Pinpoint the cell where the given text exists, returning its [X, Y] midpoint coordinate. 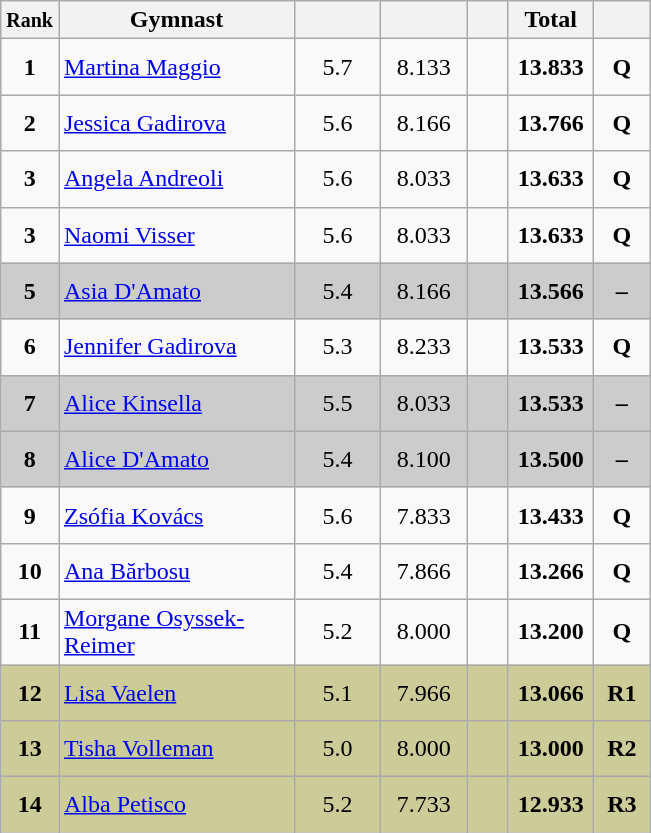
Naomi Visser [176, 235]
12 [30, 692]
Rank [30, 20]
Lisa Vaelen [176, 692]
11 [30, 632]
8.100 [424, 459]
13.000 [551, 749]
R3 [622, 805]
Jennifer Gadirova [176, 347]
7.733 [424, 805]
14 [30, 805]
Asia D'Amato [176, 291]
5.5 [338, 403]
8 [30, 459]
1 [30, 67]
12.933 [551, 805]
Tisha Volleman [176, 749]
Total [551, 20]
R2 [622, 749]
7.866 [424, 571]
8.133 [424, 67]
13.433 [551, 515]
Ana Bărbosu [176, 571]
5 [30, 291]
7.966 [424, 692]
6 [30, 347]
9 [30, 515]
13 [30, 749]
5.0 [338, 749]
Alice D'Amato [176, 459]
7 [30, 403]
13.266 [551, 571]
13.566 [551, 291]
13.066 [551, 692]
5.7 [338, 67]
Alba Petisco [176, 805]
8.233 [424, 347]
13.500 [551, 459]
Gymnast [176, 20]
R1 [622, 692]
Morgane Osyssek-Reimer [176, 632]
5.1 [338, 692]
2 [30, 123]
Alice Kinsella [176, 403]
Jessica Gadirova [176, 123]
13.833 [551, 67]
5.3 [338, 347]
13.766 [551, 123]
10 [30, 571]
Zsófia Kovács [176, 515]
13.200 [551, 632]
Angela Andreoli [176, 179]
Martina Maggio [176, 67]
7.833 [424, 515]
